Determine the [X, Y] coordinate at the center of the cell enclosing the given text.  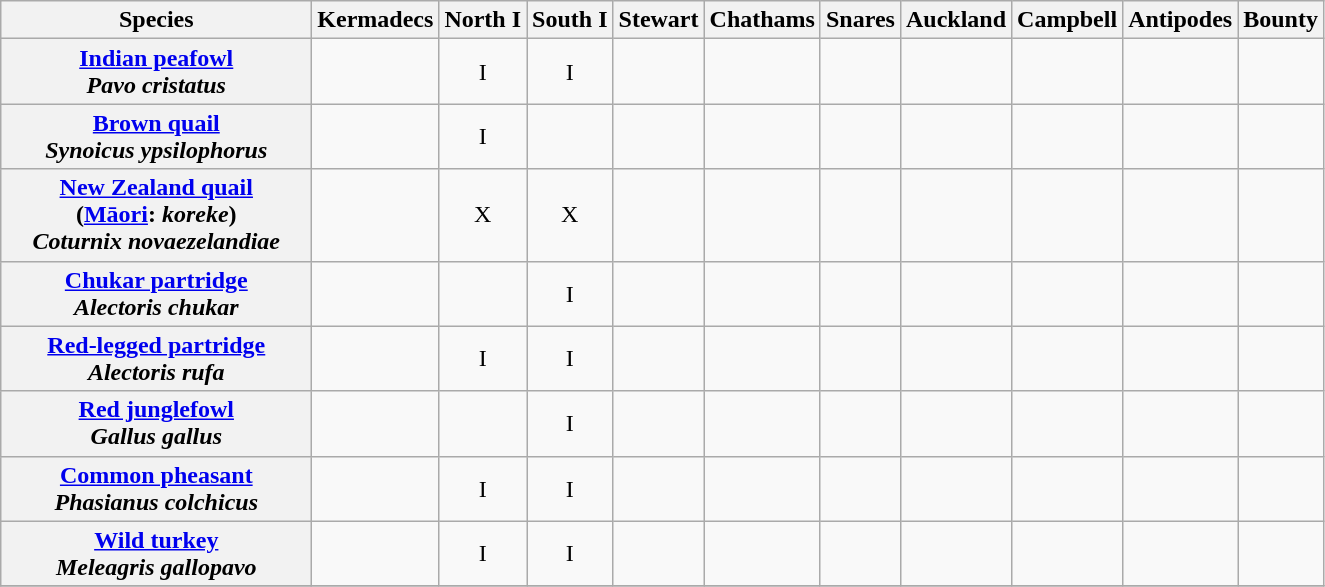
Indian peafowlPavo cristatus [156, 72]
Chukar partridgeAlectoris chukar [156, 294]
Stewart [658, 20]
Auckland [956, 20]
New Zealand quail(Māori: koreke)Coturnix novaezelandiae [156, 215]
Chathams [762, 20]
Brown quailSynoicus ypsilophorus [156, 136]
Species [156, 20]
South I [570, 20]
Snares [860, 20]
North I [483, 20]
Antipodes [1180, 20]
Red-legged partridgeAlectoris rufa [156, 358]
Kermadecs [376, 20]
Campbell [1068, 20]
Red junglefowlGallus gallus [156, 424]
Common pheasantPhasianus colchicus [156, 488]
Bounty [1281, 20]
Wild turkeyMeleagris gallopavo [156, 554]
